Identify which cell holds the provided text, then report its (X, Y) central coordinate. 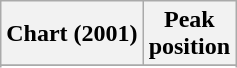
Peakposition (189, 34)
Chart (2001) (72, 34)
